Scan for the cell matching the given text and deliver its (x, y) coordinate at center. 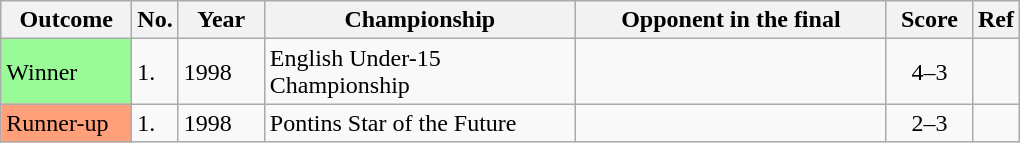
Ref (996, 20)
Score (929, 20)
Runner-up (66, 123)
4–3 (929, 72)
Opponent in the final (730, 20)
2–3 (929, 123)
Pontins Star of the Future (420, 123)
Championship (420, 20)
English Under-15 Championship (420, 72)
Year (221, 20)
Outcome (66, 20)
Winner (66, 72)
No. (155, 20)
